Extract the (x, y) coordinate from the center of the cell holding the provided text.  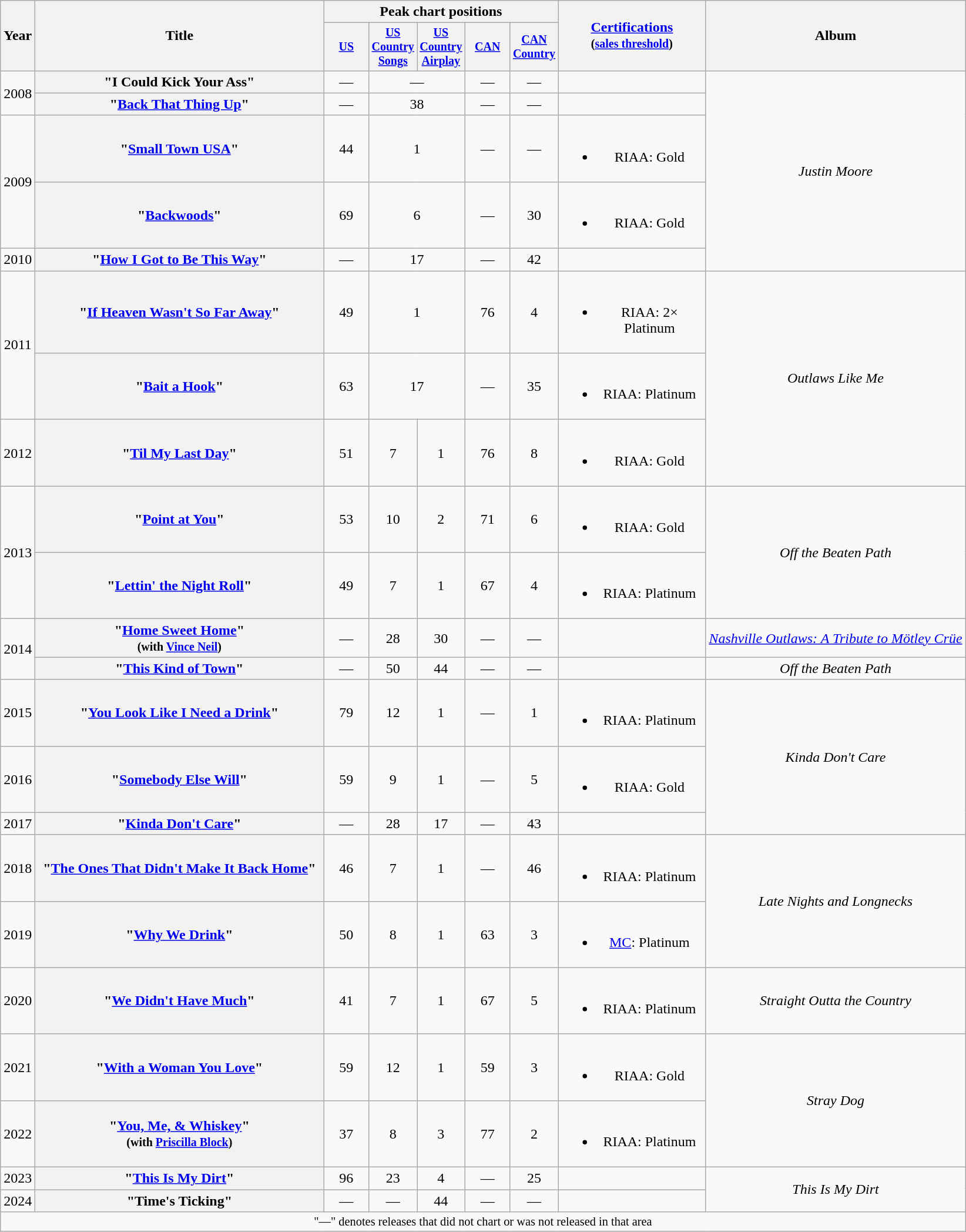
"Backwoods" (180, 215)
71 (488, 520)
US (347, 47)
2020 (18, 1000)
2015 (18, 712)
Stray Dog (836, 1100)
2019 (18, 935)
"This Kind of Town" (180, 668)
"The Ones That Didn't Make It Back Home" (180, 868)
Straight Outta the Country (836, 1000)
2018 (18, 868)
"You, Me, & Whiskey"(with Priscilla Block) (180, 1133)
79 (347, 712)
"Back That Thing Up" (180, 104)
2024 (18, 1201)
Outlaws Like Me (836, 379)
38 (417, 104)
"Kinda Don't Care" (180, 823)
23 (393, 1179)
2017 (18, 823)
2021 (18, 1067)
2008 (18, 93)
41 (347, 1000)
"If Heaven Wasn't So Far Away" (180, 312)
"You Look Like I Need a Drink" (180, 712)
This Is My Dirt (836, 1190)
2011 (18, 346)
Justin Moore (836, 170)
77 (488, 1133)
"—" denotes releases that did not chart or was not released in that area (483, 1222)
2014 (18, 649)
2022 (18, 1133)
96 (347, 1179)
Certifications(sales threshold) (632, 36)
51 (347, 453)
Peak chart positions (441, 12)
Nashville Outlaws: A Tribute to Mötley Crüe (836, 638)
10 (393, 520)
"How I Got to Be This Way" (180, 260)
Late Nights and Longnecks (836, 901)
Title (180, 36)
2009 (18, 182)
25 (534, 1179)
"With a Woman You Love" (180, 1067)
"We Didn't Have Much" (180, 1000)
Kinda Don't Care (836, 757)
"Home Sweet Home"(with Vince Neil) (180, 638)
53 (347, 520)
2016 (18, 779)
Album (836, 36)
69 (347, 215)
MC: Platinum (632, 935)
Year (18, 36)
2010 (18, 260)
2012 (18, 453)
"Time's Ticking" (180, 1201)
"Somebody Else Will" (180, 779)
37 (347, 1133)
CAN Country (534, 47)
"This Is My Dirt" (180, 1179)
"Lettin' the Night Roll" (180, 585)
"Small Town USA" (180, 148)
"Point at You" (180, 520)
RIAA: 2× Platinum (632, 312)
42 (534, 260)
US Country Airplay (441, 47)
"I Could Kick Your Ass" (180, 82)
CAN (488, 47)
US Country Songs (393, 47)
2013 (18, 553)
"Til My Last Day" (180, 453)
2023 (18, 1179)
"Why We Drink" (180, 935)
"Bait a Hook" (180, 387)
35 (534, 387)
9 (393, 779)
43 (534, 823)
